Find where the given text appears and provide that cell's center as [x, y] coordinate. 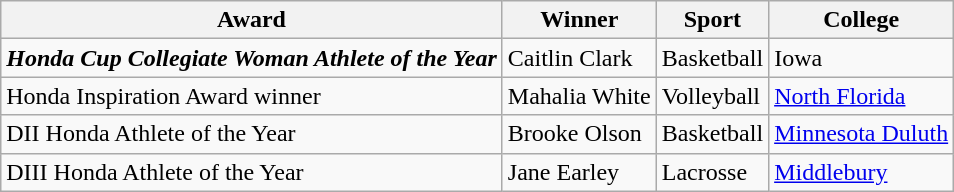
Minnesota Duluth [862, 134]
Lacrosse [712, 172]
North Florida [862, 96]
Honda Cup Collegiate Woman Athlete of the Year [252, 58]
DIII Honda Athlete of the Year [252, 172]
College [862, 20]
Caitlin Clark [579, 58]
Award [252, 20]
DII Honda Athlete of the Year [252, 134]
Jane Earley [579, 172]
Sport [712, 20]
Winner [579, 20]
Iowa [862, 58]
Brooke Olson [579, 134]
Honda Inspiration Award winner [252, 96]
Volleyball [712, 96]
Mahalia White [579, 96]
Middlebury [862, 172]
